Return (X, Y) of the center of cell containing provided text 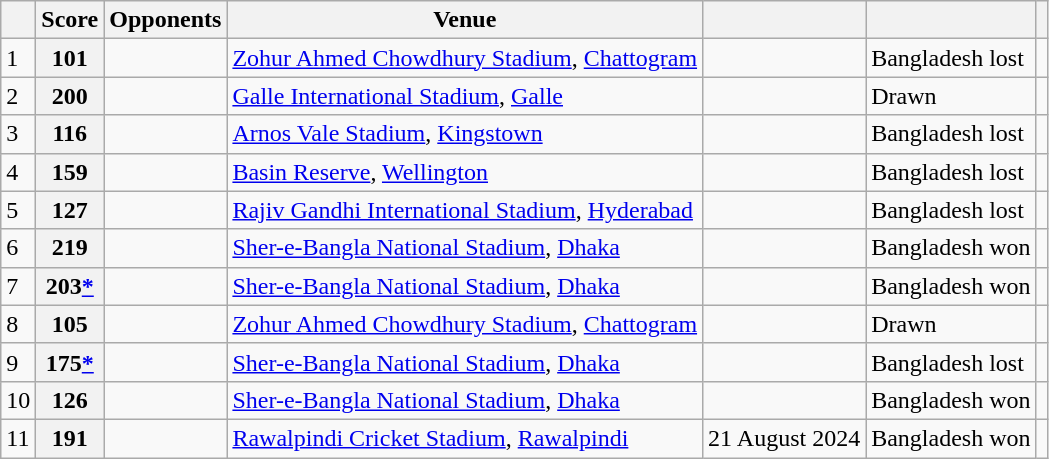
Arnos Vale Stadium, Kingstown (465, 134)
6 (18, 248)
159 (70, 172)
7 (18, 286)
4 (18, 172)
175* (70, 362)
1 (18, 58)
101 (70, 58)
11 (18, 438)
Venue (465, 20)
9 (18, 362)
10 (18, 400)
Basin Reserve, Wellington (465, 172)
Rawalpindi Cricket Stadium, Rawalpindi (465, 438)
191 (70, 438)
5 (18, 210)
Rajiv Gandhi International Stadium, Hyderabad (465, 210)
21 August 2024 (784, 438)
105 (70, 324)
Opponents (166, 20)
127 (70, 210)
8 (18, 324)
Score (70, 20)
200 (70, 96)
116 (70, 134)
203* (70, 286)
126 (70, 400)
2 (18, 96)
219 (70, 248)
3 (18, 134)
Galle International Stadium, Galle (465, 96)
